Scan for the cell matching the given text and deliver its (x, y) coordinate at center. 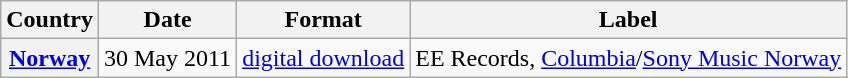
Country (50, 20)
digital download (324, 58)
Norway (50, 58)
30 May 2011 (167, 58)
EE Records, Columbia/Sony Music Norway (628, 58)
Date (167, 20)
Format (324, 20)
Label (628, 20)
